Locate the cell with the specified text and output its (x, y) center coordinate. 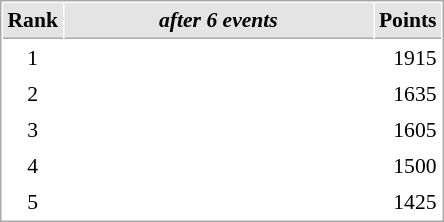
1605 (408, 129)
4 (32, 165)
5 (32, 201)
Rank (32, 21)
1425 (408, 201)
3 (32, 129)
Points (408, 21)
1635 (408, 93)
1500 (408, 165)
after 6 events (218, 21)
1 (32, 57)
2 (32, 93)
1915 (408, 57)
